Identify which cell holds the provided text, then report its (x, y) central coordinate. 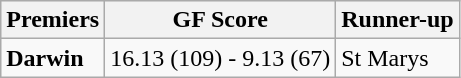
GF Score (220, 20)
16.13 (109) - 9.13 (67) (220, 58)
St Marys (398, 58)
Premiers (53, 20)
Runner-up (398, 20)
Darwin (53, 58)
